For the text-containing cell, return its midpoint in (x, y) coordinate format. 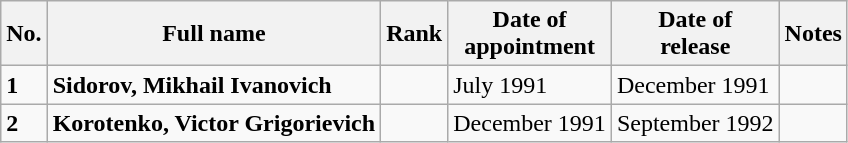
2 (24, 123)
Rank (414, 34)
1 (24, 85)
Korotenko, Victor Grigorievich (214, 123)
Full name (214, 34)
July 1991 (530, 85)
No. (24, 34)
Date ofrelease (695, 34)
September 1992 (695, 123)
Date ofappointment (530, 34)
Notes (813, 34)
Sidorov, Mikhail Ivanovich (214, 85)
